Provide the (X, Y) coordinate of the cell's center where the given text is located.  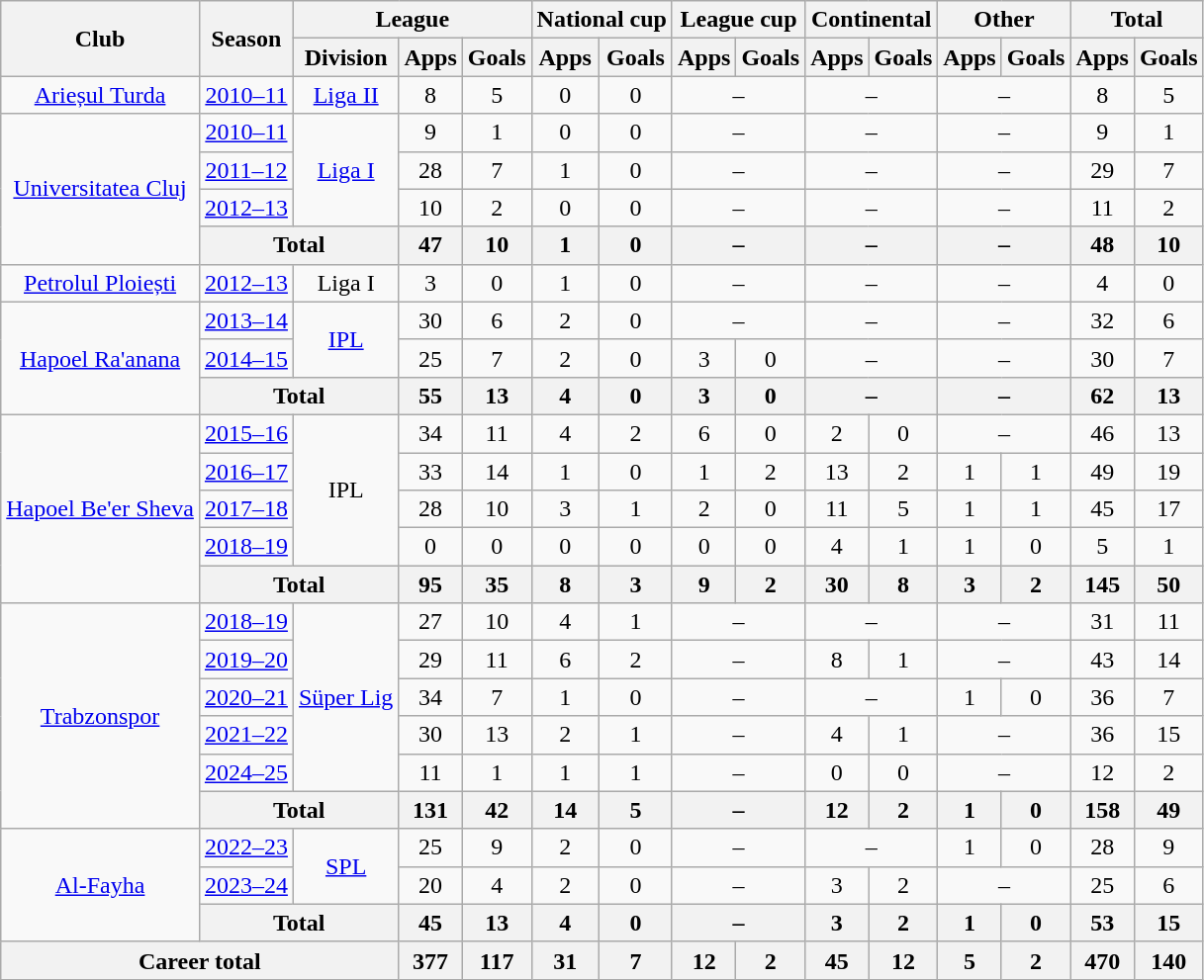
35 (497, 584)
43 (1102, 660)
2015–16 (245, 433)
32 (1102, 320)
2014–15 (245, 358)
95 (430, 584)
Other (1004, 20)
Trabzonspor (101, 716)
48 (1102, 245)
Liga II (345, 95)
2023–24 (245, 885)
2011–12 (245, 170)
Hapoel Be'er Sheva (101, 508)
158 (1102, 810)
League cup (738, 20)
377 (430, 960)
SPL (345, 866)
20 (430, 885)
19 (1168, 472)
Al-Fayha (101, 885)
145 (1102, 584)
50 (1168, 584)
Career total (200, 960)
47 (430, 245)
33 (430, 472)
League (412, 20)
2016–17 (245, 472)
42 (497, 810)
470 (1102, 960)
Arieșul Turda (101, 95)
2013–14 (245, 320)
62 (1102, 396)
2022–23 (245, 847)
Division (345, 57)
2020–21 (245, 697)
17 (1168, 509)
46 (1102, 433)
117 (497, 960)
Universitatea Cluj (101, 189)
Season (245, 39)
131 (430, 810)
55 (430, 396)
2024–25 (245, 772)
Continental (872, 20)
27 (430, 622)
2021–22 (245, 735)
140 (1168, 960)
Hapoel Ra'anana (101, 358)
National cup (602, 20)
Club (101, 39)
Süper Lig (345, 697)
Petrolul Ploiești (101, 283)
2017–18 (245, 509)
53 (1102, 923)
2019–20 (245, 660)
